Determine the (X, Y) coordinate at the center of the cell enclosing the given text.  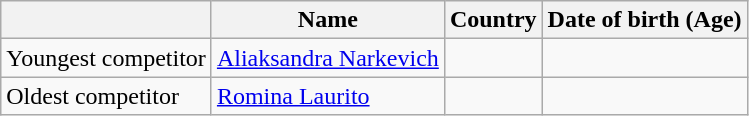
Oldest competitor (106, 96)
Country (493, 20)
Aliaksandra Narkevich (328, 58)
Name (328, 20)
Romina Laurito (328, 96)
Date of birth (Age) (644, 20)
Youngest competitor (106, 58)
